Detect which cell encompasses the target text, then output its [x, y] center coordinate. 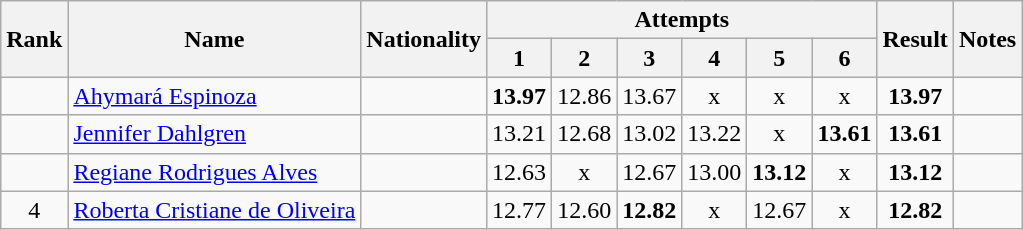
5 [780, 58]
2 [584, 58]
Result [915, 39]
Nationality [424, 39]
13.67 [650, 96]
12.68 [584, 134]
12.60 [584, 210]
12.63 [520, 172]
Rank [34, 39]
13.00 [714, 172]
Roberta Cristiane de Oliveira [214, 210]
12.86 [584, 96]
13.02 [650, 134]
13.22 [714, 134]
Jennifer Dahlgren [214, 134]
Notes [987, 39]
12.77 [520, 210]
1 [520, 58]
Regiane Rodrigues Alves [214, 172]
Ahymará Espinoza [214, 96]
Attempts [682, 20]
6 [844, 58]
3 [650, 58]
13.21 [520, 134]
Name [214, 39]
